Search for the cell housing the specified text and yield its [x, y] center coordinate. 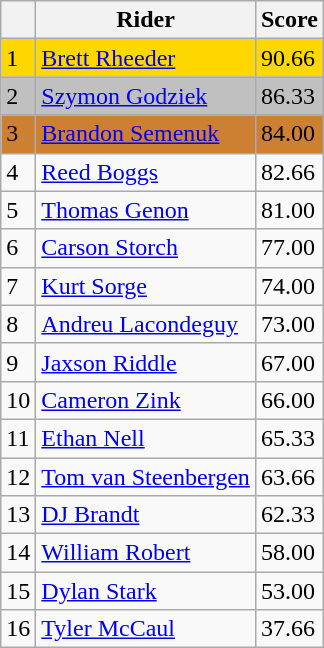
84.00 [289, 134]
Szymon Godziek [146, 96]
5 [18, 210]
Ethan Nell [146, 438]
Reed Boggs [146, 172]
Brett Rheeder [146, 58]
82.66 [289, 172]
Andreu Lacondeguy [146, 324]
12 [18, 477]
90.66 [289, 58]
10 [18, 400]
14 [18, 553]
3 [18, 134]
16 [18, 629]
Score [289, 20]
63.66 [289, 477]
53.00 [289, 591]
Dylan Stark [146, 591]
81.00 [289, 210]
8 [18, 324]
37.66 [289, 629]
11 [18, 438]
77.00 [289, 248]
6 [18, 248]
Thomas Genon [146, 210]
58.00 [289, 553]
65.33 [289, 438]
Tom van Steenbergen [146, 477]
Tyler McCaul [146, 629]
62.33 [289, 515]
DJ Brandt [146, 515]
2 [18, 96]
Rider [146, 20]
Brandon Semenuk [146, 134]
73.00 [289, 324]
William Robert [146, 553]
86.33 [289, 96]
Kurt Sorge [146, 286]
Jaxson Riddle [146, 362]
Carson Storch [146, 248]
4 [18, 172]
7 [18, 286]
1 [18, 58]
13 [18, 515]
15 [18, 591]
74.00 [289, 286]
9 [18, 362]
66.00 [289, 400]
Cameron Zink [146, 400]
67.00 [289, 362]
